Capture the cell that displays the provided text and extract its [x, y] central coordinate. 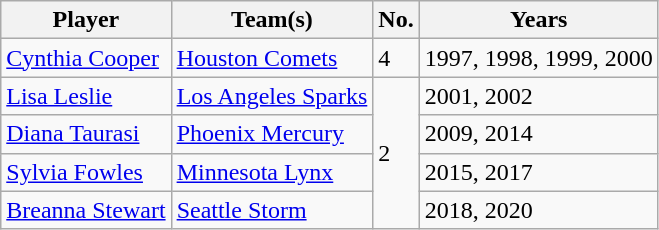
Lisa Leslie [86, 96]
Houston Comets [272, 58]
Sylvia Fowles [86, 172]
Los Angeles Sparks [272, 96]
Team(s) [272, 20]
Diana Taurasi [86, 134]
Player [86, 20]
Seattle Storm [272, 210]
Years [538, 20]
2018, 2020 [538, 210]
Cynthia Cooper [86, 58]
Phoenix Mercury [272, 134]
2001, 2002 [538, 96]
No. [396, 20]
2015, 2017 [538, 172]
2009, 2014 [538, 134]
Breanna Stewart [86, 210]
2 [396, 153]
4 [396, 58]
Minnesota Lynx [272, 172]
1997, 1998, 1999, 2000 [538, 58]
